Search for the cell housing the specified text and yield its (x, y) center coordinate. 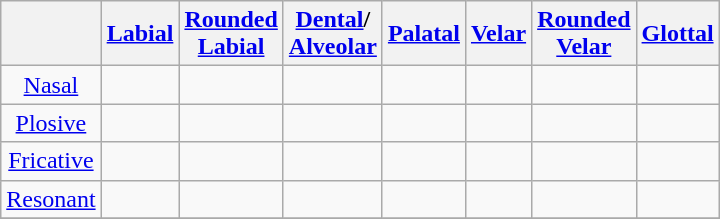
Fricative (51, 161)
Glottal (678, 34)
Velar (498, 34)
Resonant (51, 199)
Dental/Alveolar (332, 34)
Palatal (424, 34)
Labial (140, 34)
RoundedVelar (584, 34)
Nasal (51, 85)
RoundedLabial (231, 34)
Plosive (51, 123)
